Locate the cell with the specified text and output its (X, Y) center coordinate. 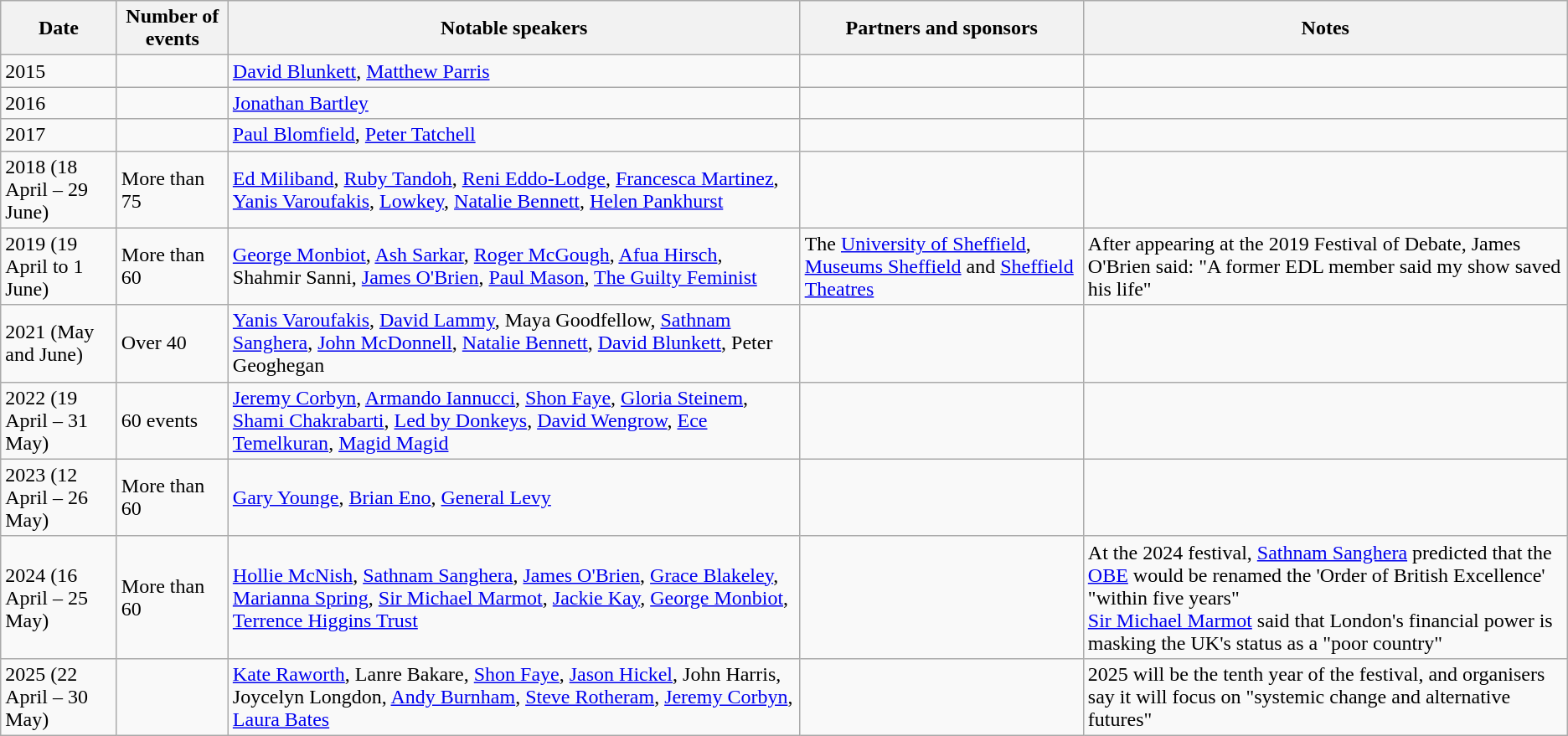
Kate Raworth, Lanre Bakare, Shon Faye, Jason Hickel, John Harris, Joycelyn Longdon, Andy Burnham, Steve Rotheram, Jeremy Corbyn, Laura Bates (514, 697)
Gary Younge, Brian Eno, General Levy (514, 497)
2019 (19 April to 1 June) (59, 266)
2022 (19 April – 31 May) (59, 420)
2024 (16 April – 25 May) (59, 597)
Partners and sponsors (941, 28)
2025 (22 April – 30 May) (59, 697)
Number of events (173, 28)
2016 (59, 103)
George Monbiot, Ash Sarkar, Roger McGough, Afua Hirsch, Shahmir Sanni, James O'Brien, Paul Mason, The Guilty Feminist (514, 266)
2025 will be the tenth year of the festival, and organisers say it will focus on "systemic change and alternative futures" (1325, 697)
Yanis Varoufakis, David Lammy, Maya Goodfellow, Sathnam Sanghera, John McDonnell, Natalie Bennett, David Blunkett, Peter Geoghegan (514, 343)
Jeremy Corbyn, Armando Iannucci, Shon Faye, Gloria Steinem, Shami Chakrabarti, Led by Donkeys, David Wengrow, Ece Temelkuran, Magid Magid (514, 420)
Date (59, 28)
2015 (59, 71)
Paul Blomfield, Peter Tatchell (514, 135)
Notable speakers (514, 28)
60 events (173, 420)
David Blunkett, Matthew Parris (514, 71)
2023 (12 April – 26 May) (59, 497)
2017 (59, 135)
After appearing at the 2019 Festival of Debate, James O'Brien said: "A former EDL member said my show saved his life" (1325, 266)
More than 75 (173, 189)
2018 (18 April – 29 June) (59, 189)
Notes (1325, 28)
The University of Sheffield, Museums Sheffield and Sheffield Theatres (941, 266)
2021 (May and June) (59, 343)
Over 40 (173, 343)
Ed Miliband, Ruby Tandoh, Reni Eddo-Lodge, Francesca Martinez, Yanis Varoufakis, Lowkey, Natalie Bennett, Helen Pankhurst (514, 189)
Jonathan Bartley (514, 103)
